Find where the given text appears and provide that cell's center as [X, Y] coordinate. 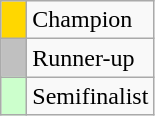
Semifinalist [90, 96]
Runner-up [90, 58]
Champion [90, 20]
